Provide the [x, y] coordinate of the cell's center where the given text is located.  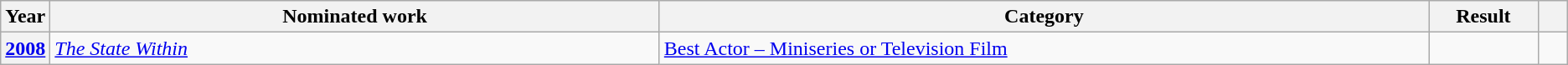
Nominated work [355, 17]
Best Actor – Miniseries or Television Film [1044, 48]
Year [25, 17]
2008 [25, 48]
The State Within [355, 48]
Category [1044, 17]
Result [1484, 17]
